Output the [x, y] coordinate of the center of the cell containing the given text.  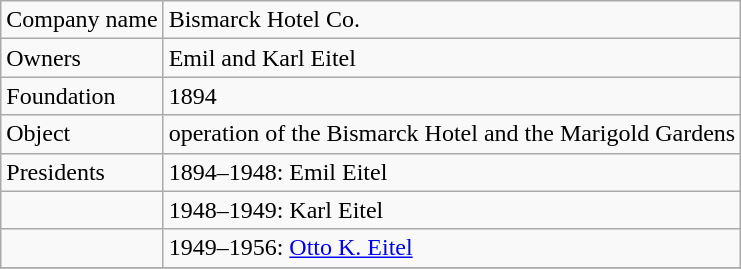
Company name [82, 20]
1948–1949: Karl Eitel [452, 210]
operation of the Bismarck Hotel and the Marigold Gardens [452, 134]
Emil and Karl Eitel [452, 58]
1894 [452, 96]
Bismarck Hotel Co. [452, 20]
Presidents [82, 172]
Object [82, 134]
Foundation [82, 96]
Owners [82, 58]
1949–1956: Otto K. Eitel [452, 248]
1894–1948: Emil Eitel [452, 172]
